Output the (x, y) coordinate of the center of the cell containing the given text.  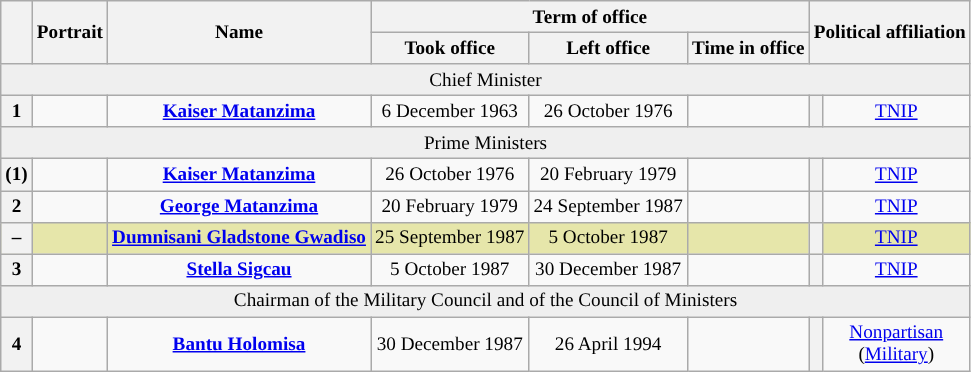
(1) (17, 175)
Nonpartisan(Military) (896, 344)
Portrait (70, 32)
2 (17, 206)
Chairman of the Military Council and of the Council of Ministers (486, 301)
3 (17, 270)
– (17, 238)
26 April 1994 (608, 344)
1 (17, 111)
25 September 1987 (450, 238)
4 (17, 344)
Bantu Holomisa (240, 344)
Name (240, 32)
Prime Ministers (486, 143)
6 December 1963 (450, 111)
Took office (450, 48)
Stella Sigcau (240, 270)
Dumnisani Gladstone Gwadiso (240, 238)
Time in office (748, 48)
Left office (608, 48)
Political affiliation (890, 32)
Chief Minister (486, 80)
24 September 1987 (608, 206)
George Matanzima (240, 206)
Term of office (590, 17)
